Return the [x, y] coordinate for the center point of the cell that contains the specified text.  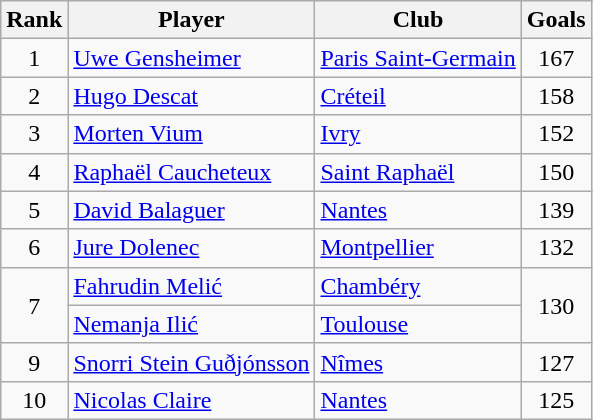
150 [556, 172]
158 [556, 96]
127 [556, 362]
Nicolas Claire [192, 400]
Hugo Descat [192, 96]
139 [556, 210]
Fahrudin Melić [192, 286]
Uwe Gensheimer [192, 58]
1 [34, 58]
Montpellier [418, 248]
Nemanja Ilić [192, 324]
Player [192, 20]
Nîmes [418, 362]
Goals [556, 20]
6 [34, 248]
167 [556, 58]
125 [556, 400]
132 [556, 248]
Snorri Stein Guðjónsson [192, 362]
Morten Vium [192, 134]
Raphaël Caucheteux [192, 172]
Toulouse [418, 324]
Paris Saint-Germain [418, 58]
Jure Dolenec [192, 248]
7 [34, 305]
David Balaguer [192, 210]
5 [34, 210]
Ivry [418, 134]
9 [34, 362]
Rank [34, 20]
Saint Raphaël [418, 172]
152 [556, 134]
3 [34, 134]
Chambéry [418, 286]
130 [556, 305]
2 [34, 96]
Club [418, 20]
Créteil [418, 96]
10 [34, 400]
4 [34, 172]
